Capture the cell that displays the provided text and extract its (X, Y) central coordinate. 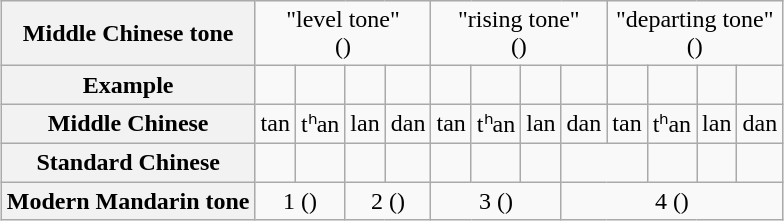
"rising tone"() (519, 34)
3 () (496, 201)
"level tone"() (343, 34)
"departing tone"() (695, 34)
Middle Chinese tone (128, 34)
Standard Chinese (128, 162)
Middle Chinese (128, 124)
4 () (672, 201)
2 () (388, 201)
1 () (300, 201)
Example (128, 85)
Modern Mandarin tone (128, 201)
